Capture the cell that displays the provided text and extract its (x, y) central coordinate. 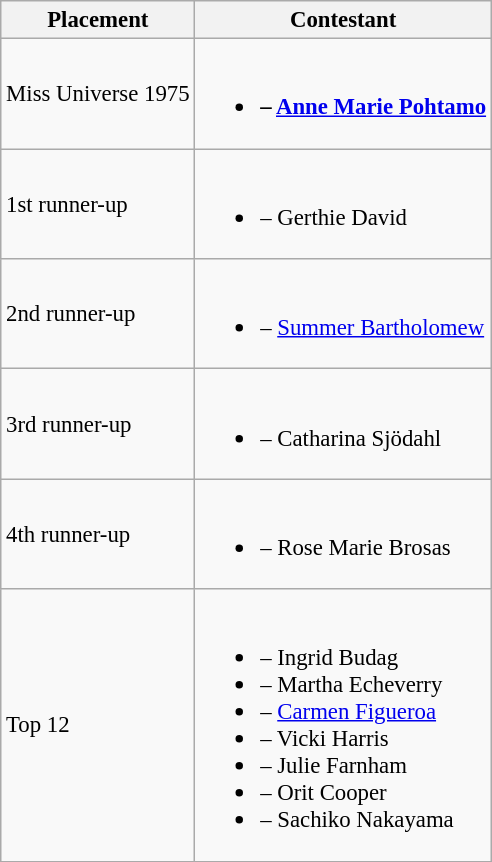
– Rose Marie Brosas (344, 534)
– Anne Marie Pohtamo (344, 94)
– Ingrid Budag – Martha Echeverry – Carmen Figueroa – Vicki Harris – Julie Farnham – Orit Cooper – Sachiko Nakayama (344, 725)
– Catharina Sjödahl (344, 424)
Miss Universe 1975 (98, 94)
Contestant (344, 20)
– Gerthie David (344, 204)
2nd runner-up (98, 314)
1st runner-up (98, 204)
4th runner-up (98, 534)
3rd runner-up (98, 424)
Placement (98, 20)
Top 12 (98, 725)
– Summer Bartholomew (344, 314)
